For the text-containing cell, return its midpoint in (X, Y) coordinate format. 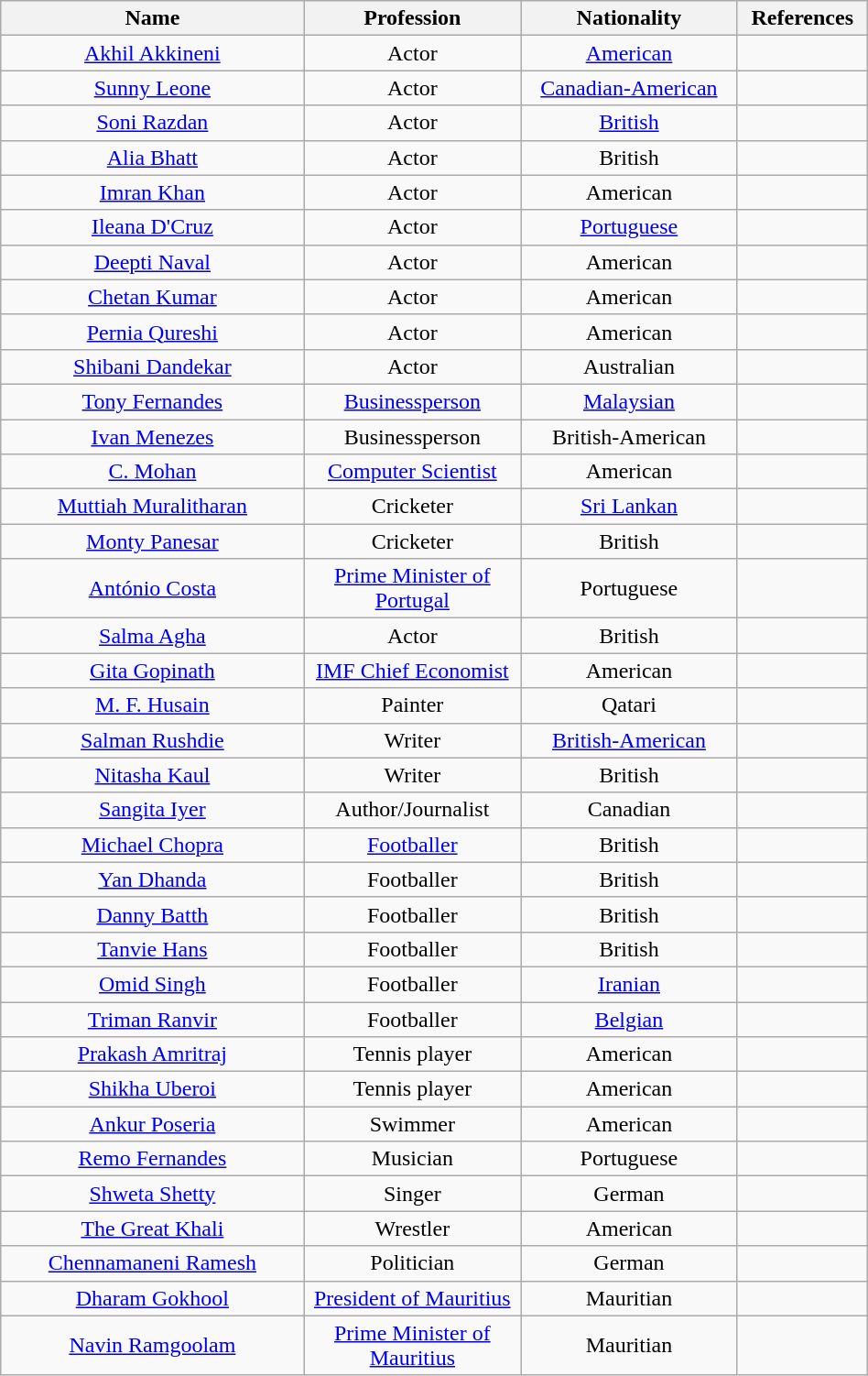
Politician (412, 1263)
Akhil Akkineni (152, 53)
Salma Agha (152, 636)
Nationality (630, 18)
Ivan Menezes (152, 437)
Shibani Dandekar (152, 366)
Dharam Gokhool (152, 1298)
Musician (412, 1159)
Monty Panesar (152, 541)
Imran Khan (152, 192)
IMF Chief Economist (412, 671)
References (802, 18)
António Costa (152, 588)
Sunny Leone (152, 88)
Canadian (630, 810)
Qatari (630, 705)
Singer (412, 1194)
Prime Minister of Portugal (412, 588)
Profession (412, 18)
Deepti Naval (152, 262)
Danny Batth (152, 914)
Painter (412, 705)
Prime Minister of Mauritius (412, 1345)
Alia Bhatt (152, 158)
Name (152, 18)
Muttiah Muralitharan (152, 507)
Belgian (630, 1020)
Iranian (630, 984)
Prakash Amritraj (152, 1054)
Michael Chopra (152, 845)
President of Mauritius (412, 1298)
Sangita Iyer (152, 810)
Canadian-American (630, 88)
Triman Ranvir (152, 1020)
Swimmer (412, 1124)
C. Mohan (152, 472)
Remo Fernandes (152, 1159)
Gita Gopinath (152, 671)
Soni Razdan (152, 123)
Shweta Shetty (152, 1194)
Author/Journalist (412, 810)
Nitasha Kaul (152, 775)
M. F. Husain (152, 705)
The Great Khali (152, 1229)
Yan Dhanda (152, 879)
Salman Rushdie (152, 740)
Pernia Qureshi (152, 332)
Wrestler (412, 1229)
Malaysian (630, 401)
Ankur Poseria (152, 1124)
Tanvie Hans (152, 949)
Omid Singh (152, 984)
Sri Lankan (630, 507)
Shikha Uberoi (152, 1089)
Chetan Kumar (152, 297)
Computer Scientist (412, 472)
Ileana D'Cruz (152, 227)
Australian (630, 366)
Navin Ramgoolam (152, 1345)
Chennamaneni Ramesh (152, 1263)
Tony Fernandes (152, 401)
